Scan for the cell matching the given text and deliver its (X, Y) coordinate at center. 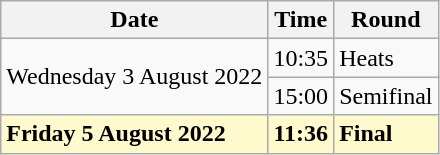
11:36 (301, 134)
Heats (386, 58)
15:00 (301, 96)
Wednesday 3 August 2022 (134, 77)
10:35 (301, 58)
Semifinal (386, 96)
Final (386, 134)
Friday 5 August 2022 (134, 134)
Round (386, 20)
Time (301, 20)
Date (134, 20)
